Locate the cell with the specified text and output its (x, y) center coordinate. 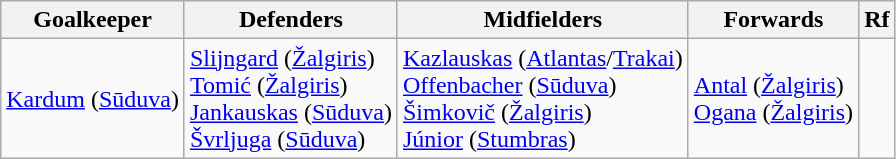
Forwards (773, 20)
Kardum (Sūduva) (93, 98)
Goalkeeper (93, 20)
Midfielders (542, 20)
Kazlauskas (Atlantas/Trakai) Offenbacher (Sūduva) Šimkovič (Žalgiris) Júnior (Stumbras) (542, 98)
Defenders (290, 20)
Rf (877, 20)
Antal (Žalgiris) Ogana (Žalgiris) (773, 98)
Slijngard (Žalgiris) Tomić (Žalgiris) Jankauskas (Sūduva) Švrljuga (Sūduva) (290, 98)
